Find where the given text appears and provide that cell's center as [X, Y] coordinate. 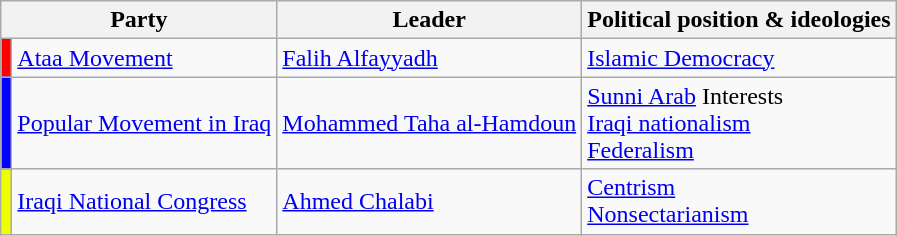
Political position & ideologies [739, 20]
Iraqi National Congress [144, 202]
Leader [430, 20]
Party [139, 20]
Falih Alfayyadh [430, 58]
Mohammed Taha al-Hamdoun [430, 123]
Sunni Arab InterestsIraqi nationalismFederalism [739, 123]
Ataa Movement [144, 58]
Islamic Democracy [739, 58]
Ahmed Chalabi [430, 202]
Popular Movement in Iraq [144, 123]
CentrismNonsectarianism [739, 202]
